Search for the cell housing the specified text and yield its [x, y] center coordinate. 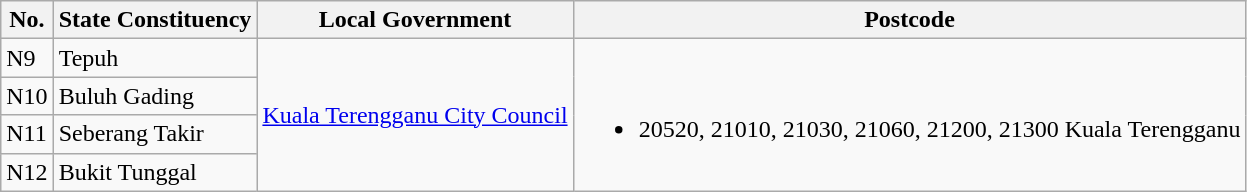
20520, 21010, 21030, 21060, 21200, 21300 Kuala Terengganu [910, 115]
Bukit Tunggal [155, 172]
N9 [27, 58]
Local Government [415, 20]
Tepuh [155, 58]
N10 [27, 96]
Postcode [910, 20]
N11 [27, 134]
Seberang Takir [155, 134]
No. [27, 20]
N12 [27, 172]
Kuala Terengganu City Council [415, 115]
Buluh Gading [155, 96]
State Constituency [155, 20]
